Extract the (X, Y) coordinate from the center of the cell holding the provided text.  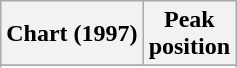
Chart (1997) (72, 34)
Peakposition (189, 34)
